Pinpoint the cell where the given text exists, returning its [X, Y] midpoint coordinate. 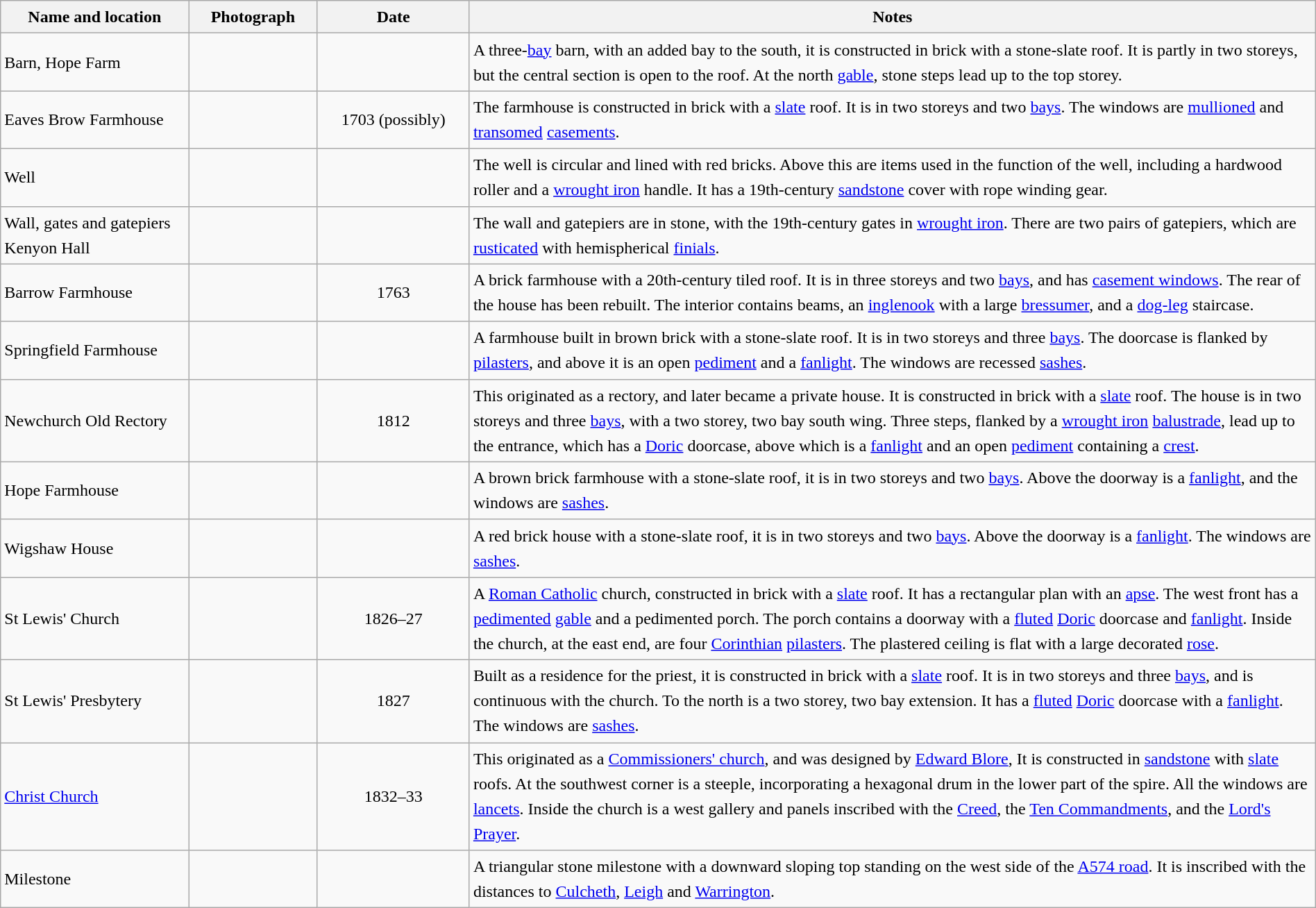
1832–33 [393, 797]
Name and location [94, 17]
Well [94, 178]
A brown brick farmhouse with a stone-slate roof, it is in two storeys and two bays. Above the doorway is a fanlight, and the windows are sashes. [893, 490]
Milestone [94, 879]
Barn, Hope Farm [94, 62]
Springfield Farmhouse [94, 350]
Wigshaw House [94, 548]
Notes [893, 17]
Wall, gates and gatepiersKenyon Hall [94, 235]
Photograph [253, 17]
1827 [393, 701]
Date [393, 17]
1703 (possibly) [393, 119]
Eaves Brow Farmhouse [94, 119]
St Lewis' Church [94, 618]
Hope Farmhouse [94, 490]
Barrow Farmhouse [94, 293]
1826–27 [393, 618]
A red brick house with a stone-slate roof, it is in two storeys and two bays. Above the doorway is a fanlight. The windows are sashes. [893, 548]
Newchurch Old Rectory [94, 421]
1763 [393, 293]
Christ Church [94, 797]
1812 [393, 421]
The farmhouse is constructed in brick with a slate roof. It is in two storeys and two bays. The windows are mullioned and transomed casements. [893, 119]
St Lewis' Presbytery [94, 701]
